Capture the cell that displays the provided text and extract its (x, y) central coordinate. 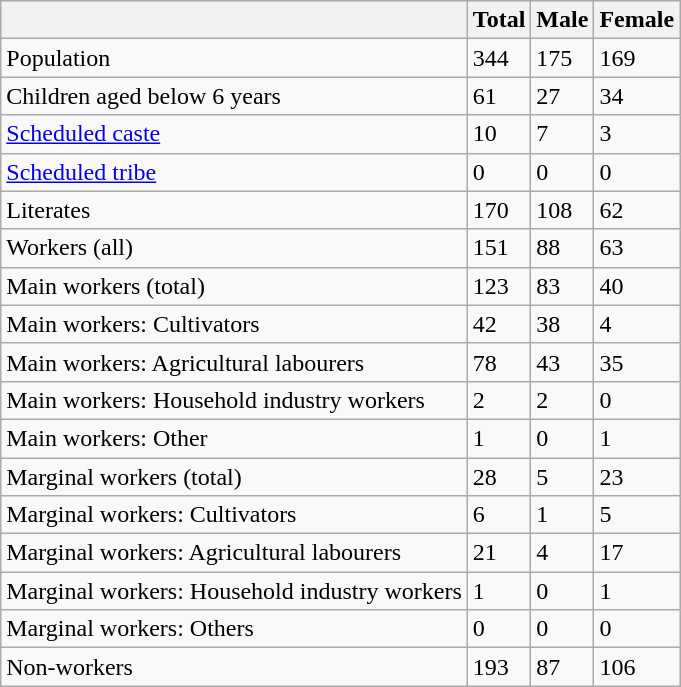
87 (562, 667)
108 (562, 210)
38 (562, 324)
43 (562, 362)
Children aged below 6 years (234, 96)
17 (637, 553)
Marginal workers: Others (234, 629)
62 (637, 210)
Male (562, 20)
21 (499, 553)
Main workers: Other (234, 438)
42 (499, 324)
123 (499, 286)
7 (562, 134)
193 (499, 667)
151 (499, 248)
Scheduled tribe (234, 172)
Main workers: Agricultural labourers (234, 362)
Scheduled caste (234, 134)
Marginal workers: Household industry workers (234, 591)
88 (562, 248)
40 (637, 286)
344 (499, 58)
169 (637, 58)
78 (499, 362)
Main workers: Cultivators (234, 324)
Literates (234, 210)
Marginal workers (total) (234, 477)
Main workers (total) (234, 286)
Main workers: Household industry workers (234, 400)
Marginal workers: Agricultural labourers (234, 553)
Total (499, 20)
34 (637, 96)
175 (562, 58)
61 (499, 96)
63 (637, 248)
83 (562, 286)
28 (499, 477)
3 (637, 134)
23 (637, 477)
Female (637, 20)
Marginal workers: Cultivators (234, 515)
170 (499, 210)
10 (499, 134)
35 (637, 362)
27 (562, 96)
Workers (all) (234, 248)
106 (637, 667)
6 (499, 515)
Non-workers (234, 667)
Population (234, 58)
